Scan for the cell matching the given text and deliver its [x, y] coordinate at center. 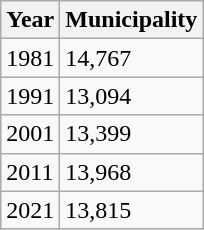
13,399 [132, 134]
13,968 [132, 172]
13,815 [132, 210]
Municipality [132, 20]
1991 [30, 96]
2011 [30, 172]
1981 [30, 58]
Year [30, 20]
2021 [30, 210]
14,767 [132, 58]
2001 [30, 134]
13,094 [132, 96]
